Provide the (X, Y) coordinate of the cell's center where the given text is located.  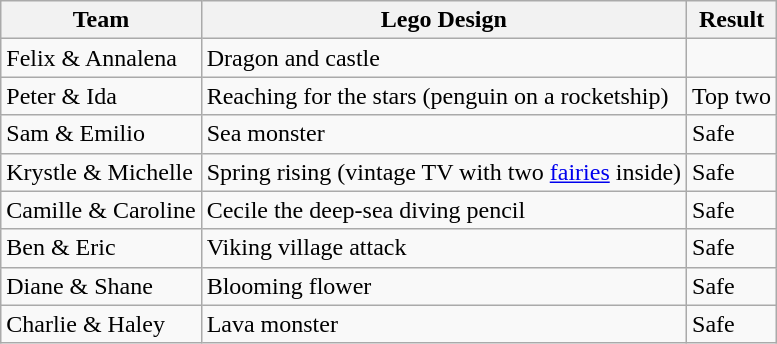
Charlie & Haley (101, 324)
Diane & Shane (101, 286)
Sea monster (444, 134)
Cecile the deep-sea diving pencil (444, 210)
Peter & Ida (101, 96)
Camille & Caroline (101, 210)
Sam & Emilio (101, 134)
Result (732, 20)
Ben & Eric (101, 248)
Viking village attack (444, 248)
Felix & Annalena (101, 58)
Top two (732, 96)
Reaching for the stars (penguin on a rocketship) (444, 96)
Dragon and castle (444, 58)
Spring rising (vintage TV with two fairies inside) (444, 172)
Lego Design (444, 20)
Krystle & Michelle (101, 172)
Lava monster (444, 324)
Blooming flower (444, 286)
Team (101, 20)
